Determine the (x, y) coordinate at the center of the cell enclosing the given text.  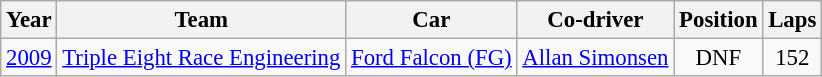
2009 (29, 58)
Car (432, 20)
Allan Simonsen (596, 58)
Triple Eight Race Engineering (202, 58)
Ford Falcon (FG) (432, 58)
Laps (792, 20)
Team (202, 20)
Year (29, 20)
Position (718, 20)
Co-driver (596, 20)
152 (792, 58)
DNF (718, 58)
